Output the [x, y] coordinate of the center of the cell containing the given text.  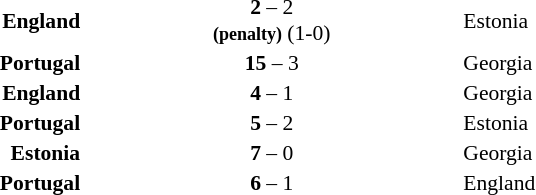
5 – 2 [272, 122]
4 – 1 [272, 92]
7 – 0 [272, 152]
15 – 3 [272, 62]
